Pinpoint the cell where the given text exists, returning its [X, Y] midpoint coordinate. 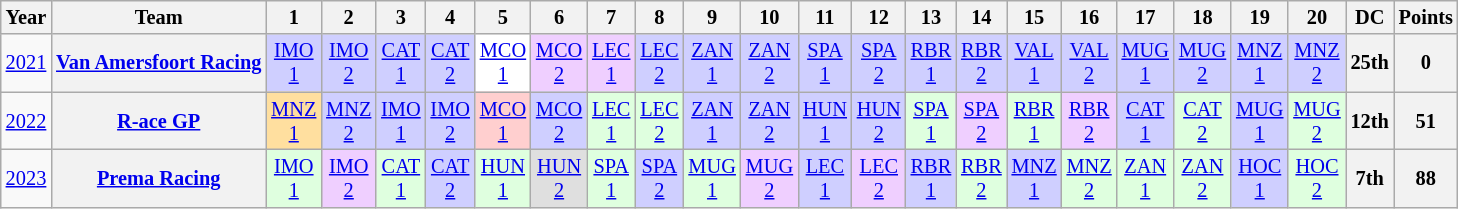
17 [1146, 17]
2021 [26, 63]
12th [1370, 121]
8 [659, 17]
13 [931, 17]
4 [450, 17]
7 [611, 17]
HOC2 [1316, 178]
1 [294, 17]
16 [1090, 17]
6 [559, 17]
19 [1260, 17]
2022 [26, 121]
DC [1370, 17]
15 [1034, 17]
18 [1202, 17]
20 [1316, 17]
88 [1426, 178]
Van Amersfoort Racing [158, 63]
R-ace GP [158, 121]
Points [1426, 17]
10 [770, 17]
Team [158, 17]
HOC1 [1260, 178]
5 [503, 17]
2023 [26, 178]
VAL1 [1034, 63]
Prema Racing [158, 178]
12 [879, 17]
2 [348, 17]
3 [400, 17]
VAL2 [1090, 63]
Year [26, 17]
11 [825, 17]
14 [981, 17]
9 [712, 17]
7th [1370, 178]
51 [1426, 121]
0 [1426, 63]
25th [1370, 63]
